Pinpoint the cell where the given text exists, returning its (x, y) midpoint coordinate. 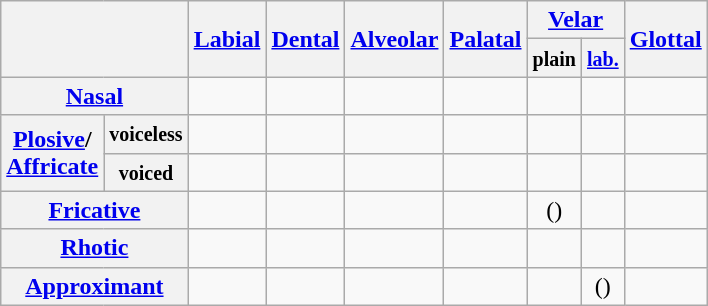
Fricative (94, 210)
Dental (306, 39)
Plosive/Affricate (52, 153)
Rhotic (94, 248)
voiceless (146, 134)
Velar (576, 20)
Approximant (94, 286)
Palatal (486, 39)
lab. (602, 58)
voiced (146, 172)
Labial (227, 39)
Nasal (94, 96)
plain (554, 58)
Glottal (666, 39)
Alveolar (394, 39)
